Scan for the cell matching the given text and deliver its (X, Y) coordinate at center. 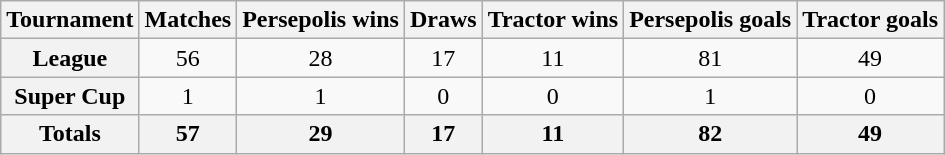
56 (188, 58)
Matches (188, 20)
Super Cup (70, 96)
Persepolis wins (321, 20)
Persepolis goals (710, 20)
Tractor goals (870, 20)
Tractor wins (552, 20)
29 (321, 134)
Tournament (70, 20)
Draws (443, 20)
28 (321, 58)
League (70, 58)
57 (188, 134)
82 (710, 134)
81 (710, 58)
Totals (70, 134)
